Locate the cell with the specified text and output its [x, y] center coordinate. 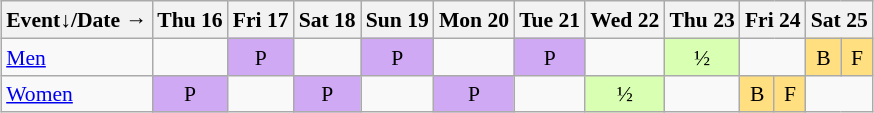
Mon 20 [474, 20]
Sun 19 [398, 20]
Men [76, 56]
Thu 16 [190, 20]
Sat 25 [840, 20]
Tue 21 [550, 20]
Fri 24 [773, 20]
Sat 18 [328, 20]
Women [76, 94]
Wed 22 [624, 20]
Event↓/Date → [76, 20]
Fri 17 [261, 20]
Thu 23 [702, 20]
